Pinpoint the cell where the given text exists, returning its (x, y) midpoint coordinate. 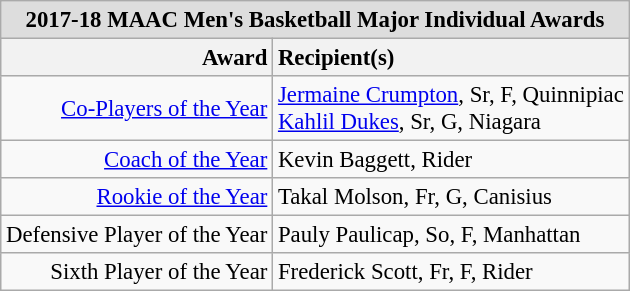
Jermaine Crumpton, Sr, F, QuinnipiacKahlil Dukes, Sr, G, Niagara (452, 108)
Pauly Paulicap, So, F, Manhattan (452, 235)
Rookie of the Year (137, 197)
Award (137, 58)
Defensive Player of the Year (137, 235)
Kevin Baggett, Rider (452, 160)
Coach of the Year (137, 160)
Co-Players of the Year (137, 108)
Recipient(s) (452, 58)
2017-18 MAAC Men's Basketball Major Individual Awards (315, 20)
Takal Molson, Fr, G, Canisius (452, 197)
